From the cell containing the given text, extract its center point as (x, y) coordinate. 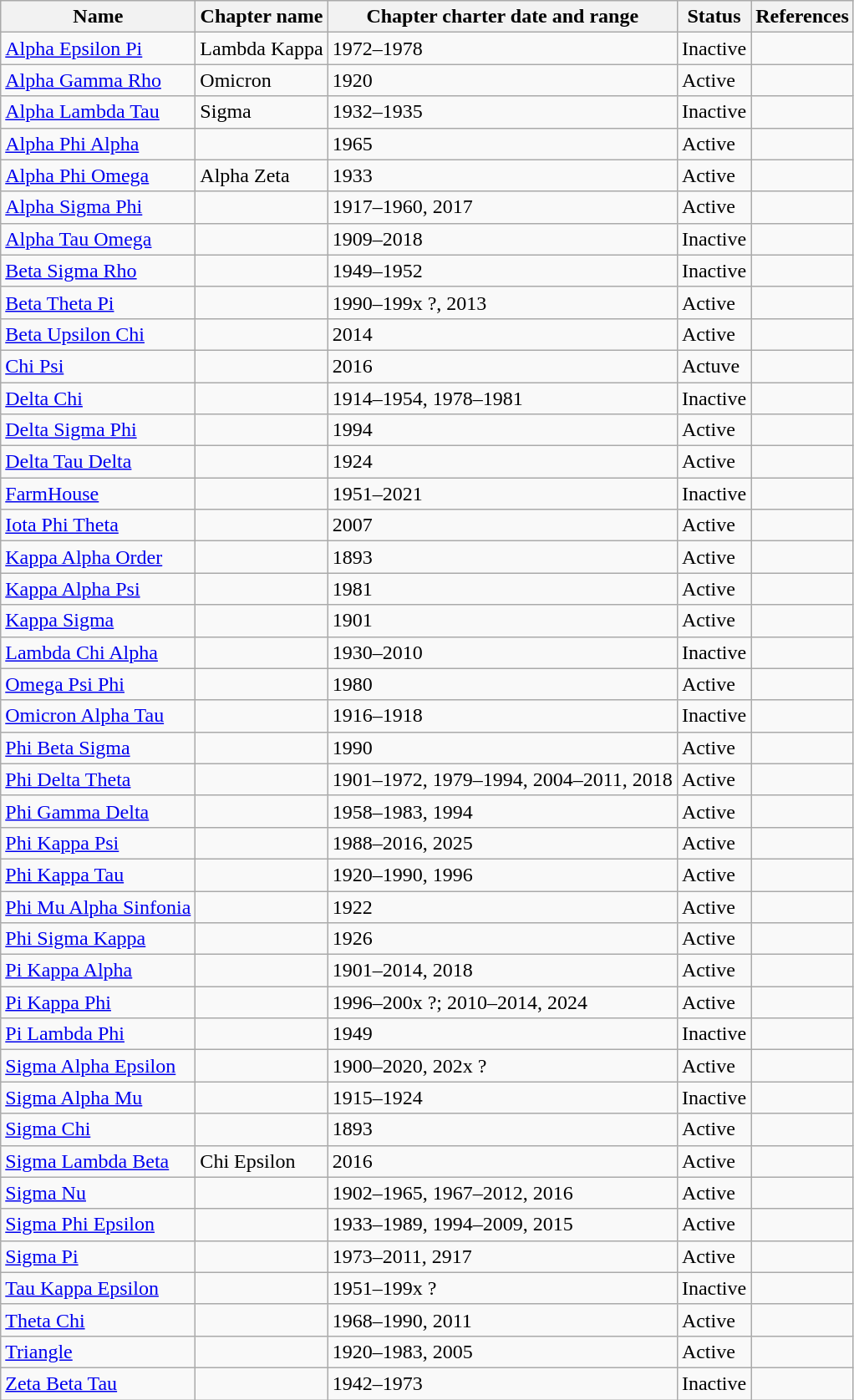
Alpha Gamma Rho (99, 80)
Actuve (714, 366)
Kappa Alpha Order (99, 557)
Status (714, 17)
1930–2010 (502, 652)
Sigma Alpha Mu (99, 1098)
Alpha Tau Omega (99, 239)
1922 (502, 906)
1951–2021 (502, 494)
1965 (502, 144)
1994 (502, 430)
Sigma Nu (99, 1193)
Sigma Chi (99, 1129)
Lambda Kappa (262, 48)
Delta Tau Delta (99, 462)
Lambda Chi Alpha (99, 652)
Kappa Sigma (99, 621)
Chi Epsilon (262, 1161)
1915–1924 (502, 1098)
Theta Chi (99, 1320)
2007 (502, 525)
Alpha Phi Omega (99, 175)
1949 (502, 1034)
1988–2016, 2025 (502, 843)
1924 (502, 462)
Beta Theta Pi (99, 302)
Omega Psi Phi (99, 684)
1968–1990, 2011 (502, 1320)
Zeta Beta Tau (99, 1383)
Pi Lambda Phi (99, 1034)
1981 (502, 589)
Sigma Pi (99, 1256)
Chapter charter date and range (502, 17)
Alpha Zeta (262, 175)
Phi Kappa Psi (99, 843)
1909–2018 (502, 239)
Phi Sigma Kappa (99, 939)
1980 (502, 684)
1973–2011, 2917 (502, 1256)
1901–2014, 2018 (502, 971)
1900–2020, 202x ? (502, 1066)
1916–1918 (502, 716)
1920 (502, 80)
1933 (502, 175)
Alpha Lambda Tau (99, 112)
FarmHouse (99, 494)
Chi Psi (99, 366)
1951–199x ? (502, 1288)
1901 (502, 621)
Alpha Epsilon Pi (99, 48)
1990 (502, 748)
Beta Sigma Rho (99, 271)
Name (99, 17)
Sigma Phi Epsilon (99, 1225)
1917–1960, 2017 (502, 207)
Phi Mu Alpha Sinfonia (99, 906)
1932–1935 (502, 112)
Chapter name (262, 17)
1902–1965, 1967–2012, 2016 (502, 1193)
1949–1952 (502, 271)
Delta Chi (99, 398)
1914–1954, 1978–1981 (502, 398)
Phi Beta Sigma (99, 748)
Alpha Phi Alpha (99, 144)
1996–200x ?; 2010–2014, 2024 (502, 1002)
1958–1983, 1994 (502, 811)
Phi Gamma Delta (99, 811)
1901–1972, 1979–1994, 2004–2011, 2018 (502, 779)
Sigma Lambda Beta (99, 1161)
1926 (502, 939)
Phi Delta Theta (99, 779)
Triangle (99, 1352)
References (802, 17)
Phi Kappa Tau (99, 875)
Pi Kappa Alpha (99, 971)
Pi Kappa Phi (99, 1002)
1990–199x ?, 2013 (502, 302)
Alpha Sigma Phi (99, 207)
Omicron (262, 80)
1920–1983, 2005 (502, 1352)
Iota Phi Theta (99, 525)
1942–1973 (502, 1383)
2014 (502, 334)
Tau Kappa Epsilon (99, 1288)
1933–1989, 1994–2009, 2015 (502, 1225)
Kappa Alpha Psi (99, 589)
Beta Upsilon Chi (99, 334)
1972–1978 (502, 48)
Delta Sigma Phi (99, 430)
Omicron Alpha Tau (99, 716)
1920–1990, 1996 (502, 875)
Sigma (262, 112)
Sigma Alpha Epsilon (99, 1066)
